Find where the given text appears and provide that cell's center as [X, Y] coordinate. 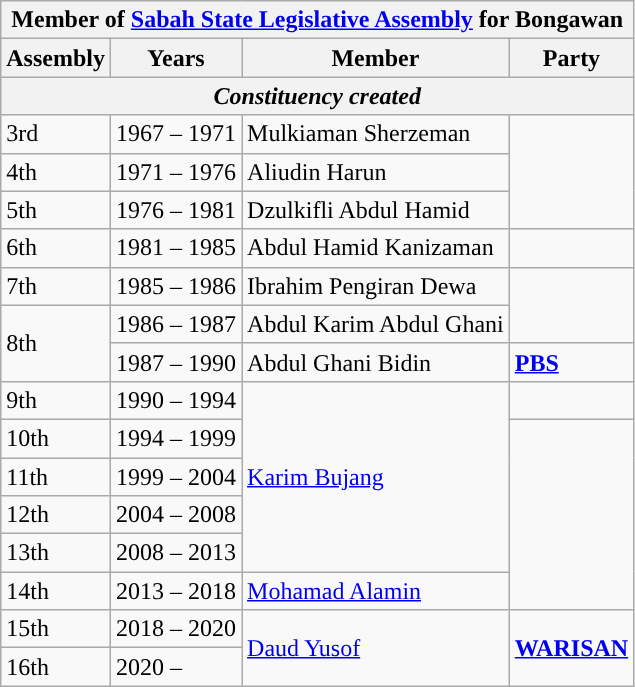
2013 – 2018 [176, 591]
9th [56, 400]
1967 – 1971 [176, 134]
2008 – 2013 [176, 553]
1986 – 1987 [176, 324]
Abdul Karim Abdul Ghani [376, 324]
12th [56, 515]
Mohamad Alamin [376, 591]
10th [56, 438]
1994 – 1999 [176, 438]
Party [571, 58]
Member of Sabah State Legislative Assembly for Bongawan [318, 20]
Daud Yusof [376, 648]
1981 – 1985 [176, 248]
Member [376, 58]
1976 – 1981 [176, 210]
15th [56, 629]
Mulkiaman Sherzeman [376, 134]
3rd [56, 134]
6th [56, 248]
1990 – 1994 [176, 400]
Aliudin Harun [376, 172]
Assembly [56, 58]
1985 – 1986 [176, 286]
2004 – 2008 [176, 515]
5th [56, 210]
14th [56, 591]
2018 – 2020 [176, 629]
4th [56, 172]
1971 – 1976 [176, 172]
7th [56, 286]
Abdul Hamid Kanizaman [376, 248]
13th [56, 553]
WARISAN [571, 648]
8th [56, 343]
Karim Bujang [376, 476]
Abdul Ghani Bidin [376, 362]
1999 – 2004 [176, 477]
1987 – 1990 [176, 362]
Years [176, 58]
Ibrahim Pengiran Dewa [376, 286]
PBS [571, 362]
Constituency created [318, 96]
16th [56, 667]
11th [56, 477]
2020 – [176, 667]
Dzulkifli Abdul Hamid [376, 210]
